Capture the cell that displays the provided text and extract its (X, Y) central coordinate. 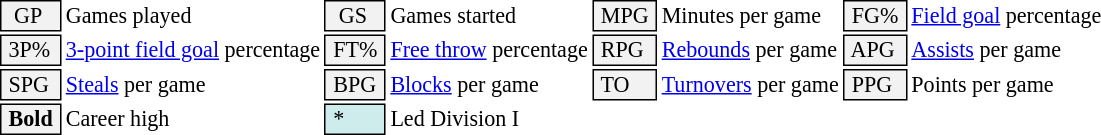
SPG (30, 85)
PPG (875, 85)
Minutes per game (750, 16)
FG% (875, 16)
RPG (624, 50)
Rebounds per game (750, 50)
3P% (30, 50)
Games started (489, 16)
GS (356, 16)
BPG (356, 85)
TO (624, 85)
GP (30, 16)
Turnovers per game (750, 85)
Blocks per game (489, 85)
Games played (192, 16)
Steals per game (192, 85)
Free throw percentage (489, 50)
APG (875, 50)
3-point field goal percentage (192, 50)
MPG (624, 16)
FT% (356, 50)
